Locate the cell with the specified text and output its [x, y] center coordinate. 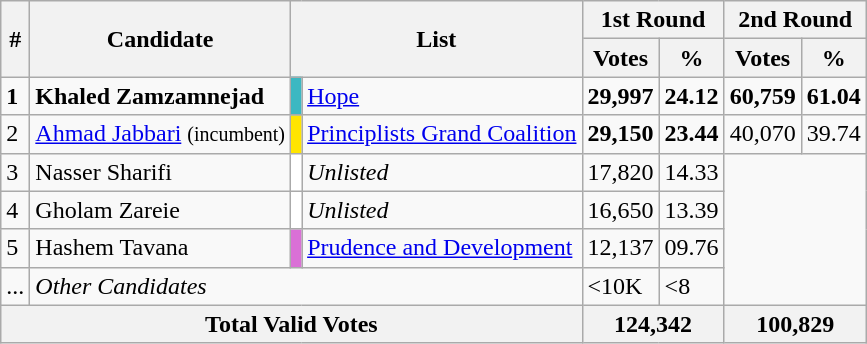
# [16, 39]
12,137 [620, 248]
5 [16, 248]
60,759 [762, 96]
Other Candidates [306, 286]
17,820 [620, 172]
Candidate [160, 39]
List [436, 39]
1st Round [653, 20]
23.44 [692, 134]
Ahmad Jabbari (incumbent) [160, 134]
61.04 [834, 96]
Nasser Sharifi [160, 172]
Hope [442, 96]
16,650 [620, 210]
13.39 [692, 210]
2nd Round [795, 20]
Khaled Zamzamnejad [160, 96]
<10K [620, 286]
3 [16, 172]
1 [16, 96]
2 [16, 134]
39.74 [834, 134]
14.33 [692, 172]
... [16, 286]
Hashem Tavana [160, 248]
<8 [692, 286]
24.12 [692, 96]
29,997 [620, 96]
100,829 [795, 324]
09.76 [692, 248]
4 [16, 210]
Principlists Grand Coalition [442, 134]
29,150 [620, 134]
Total Valid Votes [292, 324]
124,342 [653, 324]
Prudence and Development [442, 248]
40,070 [762, 134]
Gholam Zareie [160, 210]
